Output the (X, Y) coordinate of the center of the cell containing the given text.  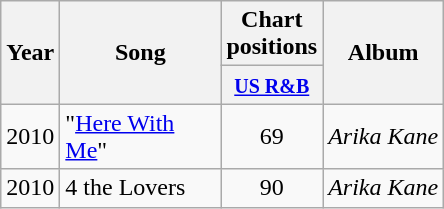
Song (140, 52)
Chart positions (272, 34)
"Here With Me" (140, 136)
69 (272, 136)
US R&B (272, 85)
Year (30, 52)
Album (384, 52)
4 the Lovers (140, 188)
90 (272, 188)
